For the text-containing cell, return its midpoint in (x, y) coordinate format. 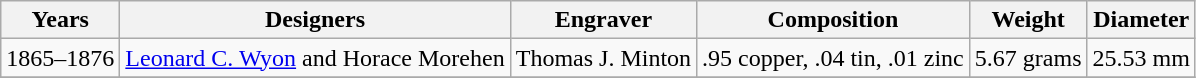
.95 copper, .04 tin, .01 zinc (834, 58)
Engraver (603, 20)
1865–1876 (60, 58)
Composition (834, 20)
5.67 grams (1028, 58)
Designers (315, 20)
Diameter (1141, 20)
25.53 mm (1141, 58)
Weight (1028, 20)
Leonard C. Wyon and Horace Morehen (315, 58)
Years (60, 20)
Thomas J. Minton (603, 58)
